Provide the [X, Y] coordinate of the cell's center where the given text is located.  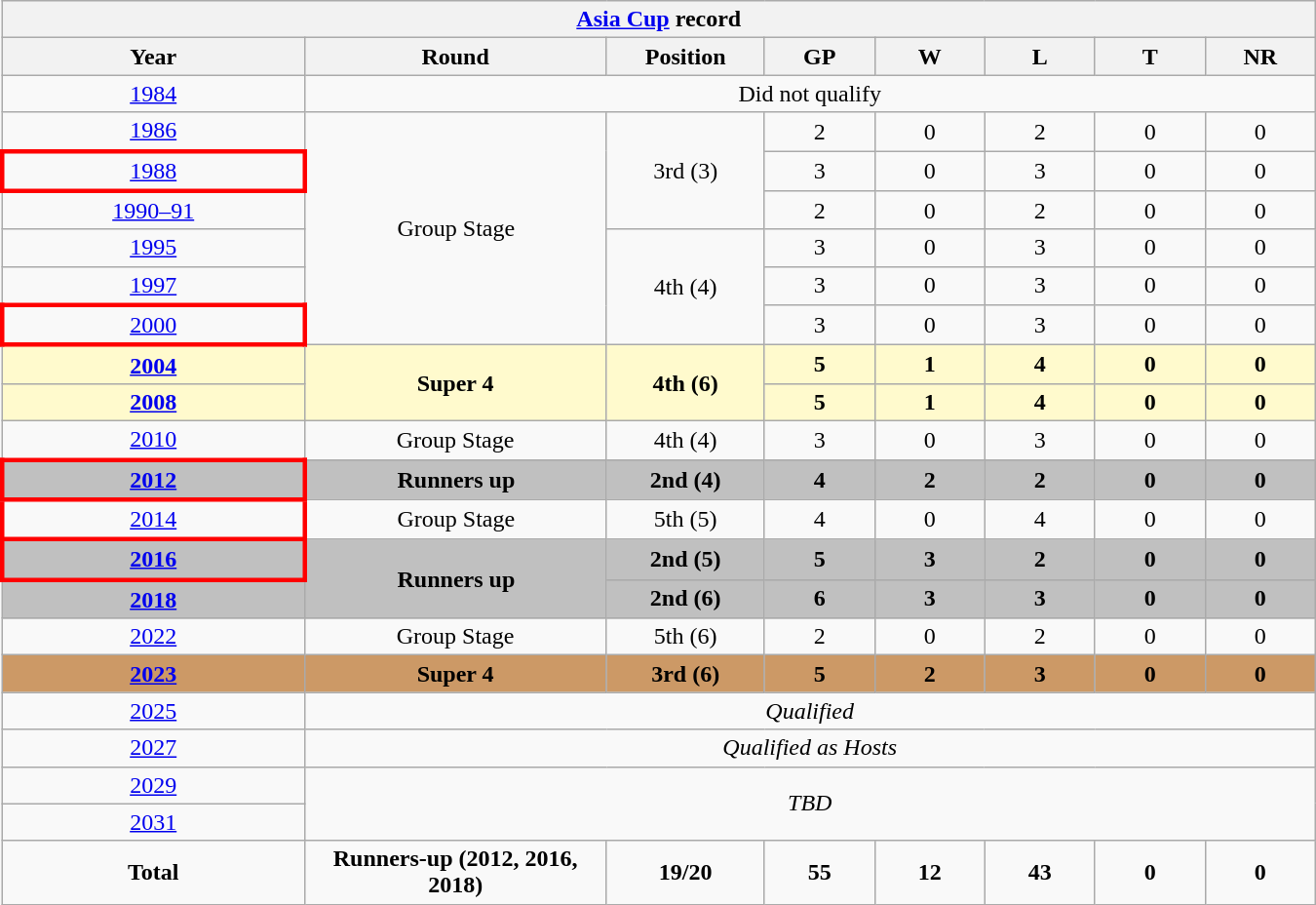
4th (6) [685, 383]
Runners-up (2012, 2016, 2018) [455, 872]
GP [819, 57]
43 [1039, 872]
T [1150, 57]
Qualified [809, 711]
2010 [153, 440]
2027 [153, 748]
6 [819, 599]
2029 [153, 785]
Position [685, 57]
2000 [153, 326]
2nd (4) [685, 480]
1984 [153, 94]
5th (6) [685, 637]
Qualified as Hosts [809, 748]
2nd (5) [685, 560]
Round [455, 57]
2014 [153, 519]
5th (5) [685, 519]
2008 [153, 402]
1990–91 [153, 211]
2023 [153, 674]
W [930, 57]
2018 [153, 599]
Year [153, 57]
Total [153, 872]
3rd (6) [685, 674]
2022 [153, 637]
3rd (3) [685, 171]
2012 [153, 480]
NR [1259, 57]
1997 [153, 286]
Asia Cup record [659, 20]
Did not qualify [809, 94]
L [1039, 57]
TBD [809, 804]
2031 [153, 822]
2025 [153, 711]
19/20 [685, 872]
1988 [153, 170]
2004 [153, 365]
1995 [153, 248]
55 [819, 872]
2016 [153, 560]
12 [930, 872]
1986 [153, 132]
2nd (6) [685, 599]
